Find where the given text appears and provide that cell's center as (x, y) coordinate. 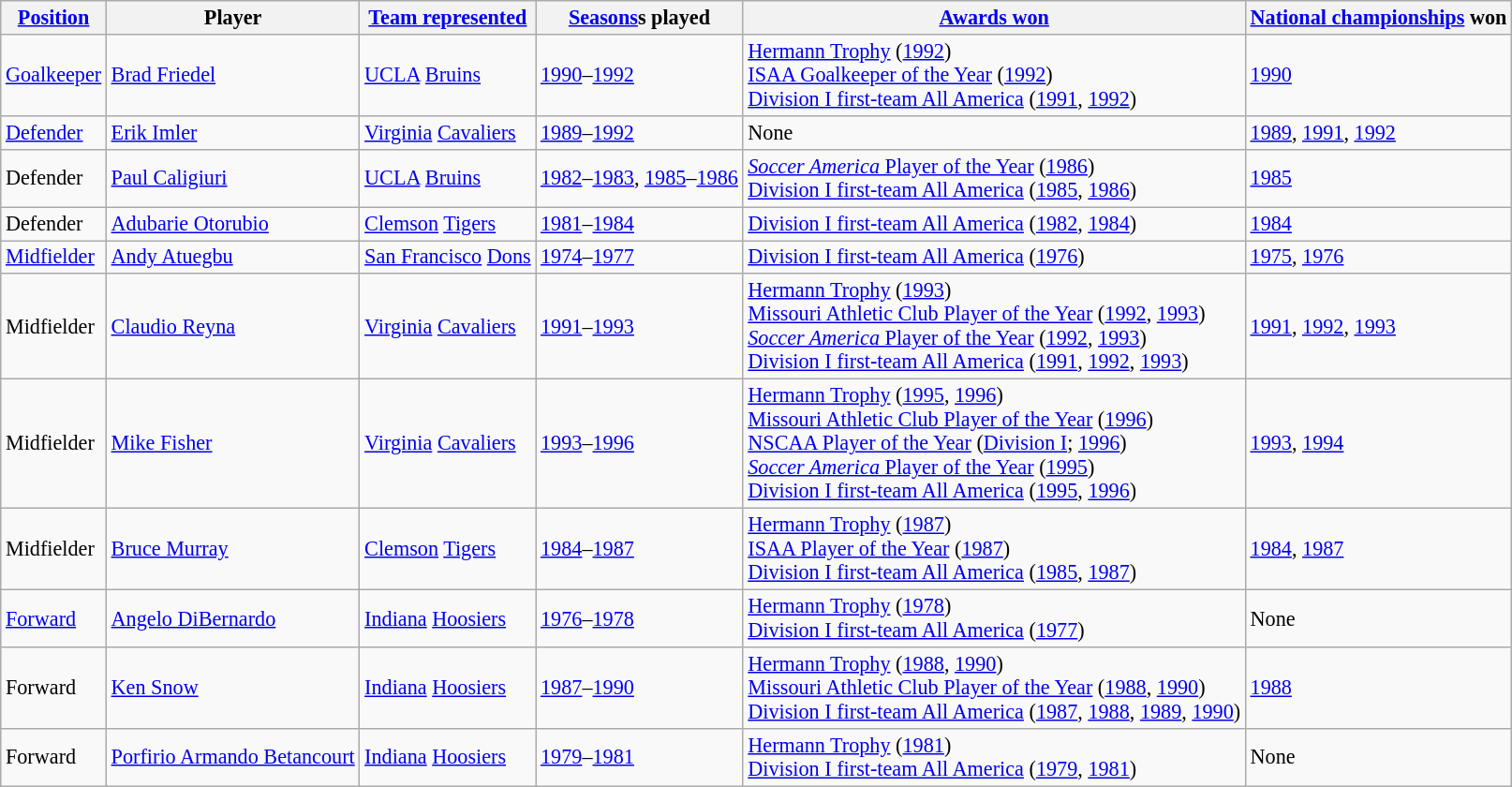
Soccer America Player of the Year (1986)Division I first-team All America (1985, 1986) (994, 178)
Erik Imler (232, 132)
Claudio Reyna (232, 326)
Paul Caligiuri (232, 178)
1989–1992 (639, 132)
1984 (1378, 223)
1979–1981 (639, 757)
Ken Snow (232, 688)
Seasonss played (639, 18)
1982–1983, 1985–1986 (639, 178)
1974–1977 (639, 257)
Hermann Trophy (1981)Division I first-team All America (1979, 1981) (994, 757)
Awards won (994, 18)
Hermann Trophy (1992)ISAA Goalkeeper of the Year (1992)Division I first-team All America (1991, 1992) (994, 75)
1984, 1987 (1378, 549)
National championships won (1378, 18)
Porfirio Armando Betancourt (232, 757)
Hermann Trophy (1988, 1990)Missouri Athletic Club Player of the Year (1988, 1990)Division I first-team All America (1987, 1988, 1989, 1990) (994, 688)
1985 (1378, 178)
Mike Fisher (232, 444)
Position (54, 18)
Bruce Murray (232, 549)
1993–1996 (639, 444)
1987–1990 (639, 688)
1984–1987 (639, 549)
Angelo DiBernardo (232, 618)
Adubarie Otorubio (232, 223)
1993, 1994 (1378, 444)
Hermann Trophy (1978)Division I first-team All America (1977) (994, 618)
1975, 1976 (1378, 257)
1981–1984 (639, 223)
1988 (1378, 688)
Andy Atuegbu (232, 257)
Goalkeeper (54, 75)
1989, 1991, 1992 (1378, 132)
Team represented (448, 18)
Hermann Trophy (1987)ISAA Player of the Year (1987)Division I first-team All America (1985, 1987) (994, 549)
1976–1978 (639, 618)
San Francisco Dons (448, 257)
1991–1993 (639, 326)
Brad Friedel (232, 75)
1991, 1992, 1993 (1378, 326)
Player (232, 18)
1990–1992 (639, 75)
Division I first-team All America (1982, 1984) (994, 223)
1990 (1378, 75)
Division I first-team All America (1976) (994, 257)
